Return (x, y) of the center of cell containing provided text 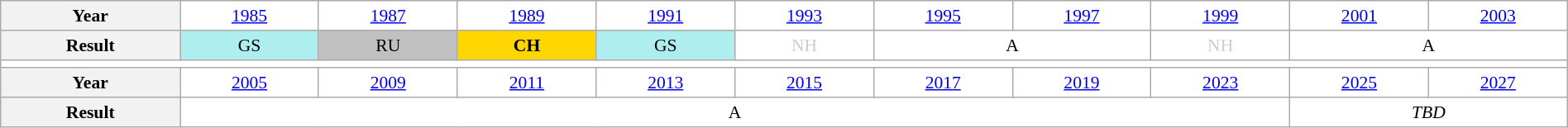
2009 (388, 83)
2019 (1082, 83)
2017 (943, 83)
RU (388, 45)
2001 (1360, 16)
1997 (1082, 16)
2027 (1498, 83)
2011 (527, 83)
2003 (1498, 16)
1999 (1221, 16)
2025 (1360, 83)
1989 (527, 16)
2023 (1221, 83)
2013 (666, 83)
1985 (250, 16)
CH (527, 45)
1995 (943, 16)
2005 (250, 83)
2015 (805, 83)
1991 (666, 16)
1993 (805, 16)
TBD (1429, 112)
1987 (388, 16)
